Capture the cell that displays the provided text and extract its (x, y) central coordinate. 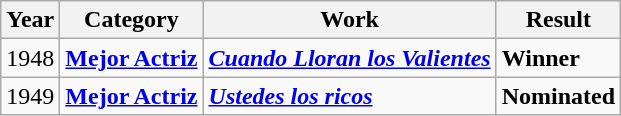
Nominated (558, 96)
Category (132, 20)
Work (350, 20)
Year (30, 20)
Cuando Lloran los Valientes (350, 58)
1949 (30, 96)
Result (558, 20)
1948 (30, 58)
Winner (558, 58)
Ustedes los ricos (350, 96)
